Identify which cell holds the provided text, then report its (x, y) central coordinate. 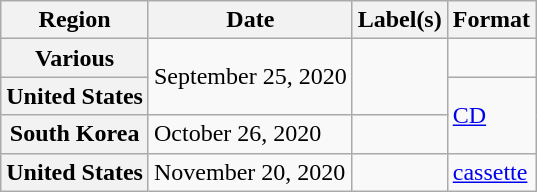
September 25, 2020 (250, 77)
October 26, 2020 (250, 134)
Label(s) (400, 20)
Various (75, 58)
November 20, 2020 (250, 172)
Date (250, 20)
South Korea (75, 134)
cassette (491, 172)
Format (491, 20)
CD (491, 115)
Region (75, 20)
